Detect which cell encompasses the target text, then output its [x, y] center coordinate. 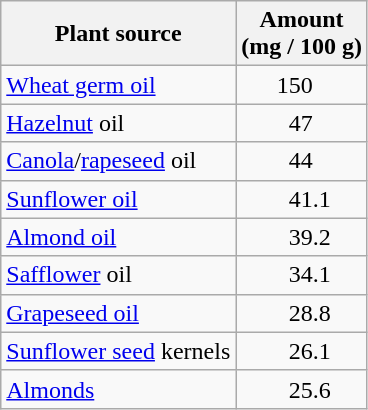
.8 [340, 313]
150 [274, 85]
Grapeseed oil [118, 313]
Almonds [118, 389]
44 [274, 161]
25 [274, 389]
Safflower oil [118, 275]
26 [274, 351]
39 [274, 237]
Amount (mg / 100 g) [302, 34]
Sunflower oil [118, 199]
Plant source [118, 34]
28 [274, 313]
Canola/rapeseed oil [118, 161]
34 [274, 275]
Wheat germ oil [118, 85]
Sunflower seed kernels [118, 351]
Hazelnut oil [118, 123]
Almond oil [118, 237]
41 [274, 199]
.2 [340, 237]
47 [274, 123]
.6 [340, 389]
